Find where the given text appears and provide that cell's center as (X, Y) coordinate. 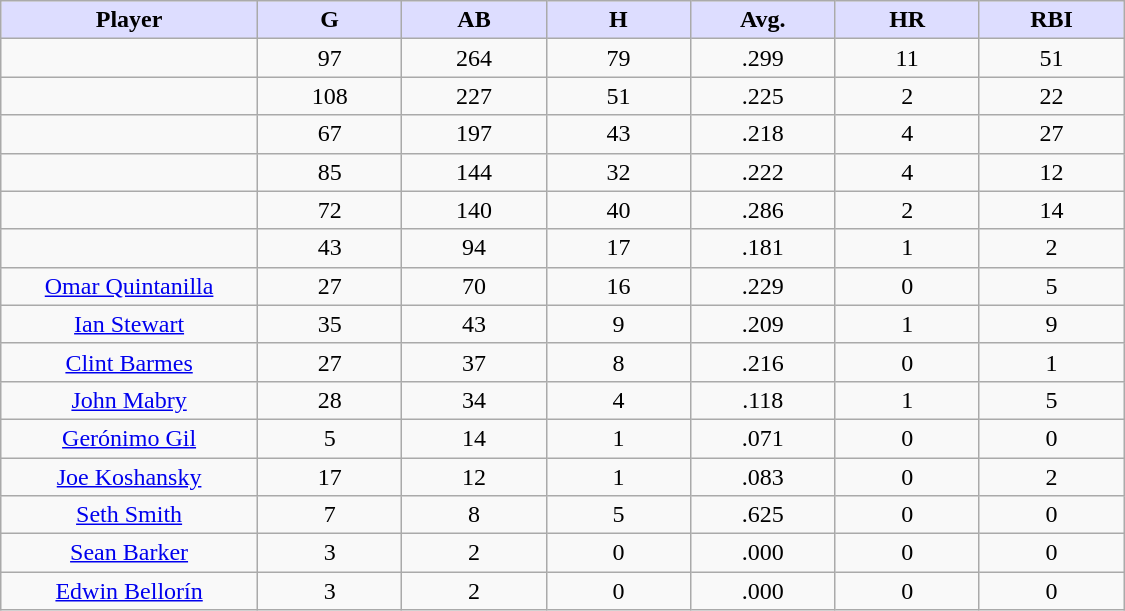
RBI (1052, 20)
Seth Smith (130, 515)
.299 (763, 58)
Joe Koshansky (130, 477)
Ian Stewart (130, 324)
.209 (763, 324)
67 (329, 134)
94 (474, 248)
Omar Quintanilla (130, 286)
.218 (763, 134)
.216 (763, 362)
85 (329, 172)
227 (474, 96)
Edwin Bellorín (130, 591)
11 (907, 58)
John Mabry (130, 400)
Gerónimo Gil (130, 438)
32 (618, 172)
HR (907, 20)
Player (130, 20)
79 (618, 58)
H (618, 20)
35 (329, 324)
AB (474, 20)
.222 (763, 172)
108 (329, 96)
.118 (763, 400)
.071 (763, 438)
7 (329, 515)
264 (474, 58)
72 (329, 210)
70 (474, 286)
Avg. (763, 20)
40 (618, 210)
144 (474, 172)
.625 (763, 515)
22 (1052, 96)
140 (474, 210)
28 (329, 400)
.229 (763, 286)
34 (474, 400)
Sean Barker (130, 553)
G (329, 20)
Clint Barmes (130, 362)
197 (474, 134)
.181 (763, 248)
.286 (763, 210)
.083 (763, 477)
.225 (763, 96)
16 (618, 286)
97 (329, 58)
37 (474, 362)
